Identify which cell holds the provided text, then report its (x, y) central coordinate. 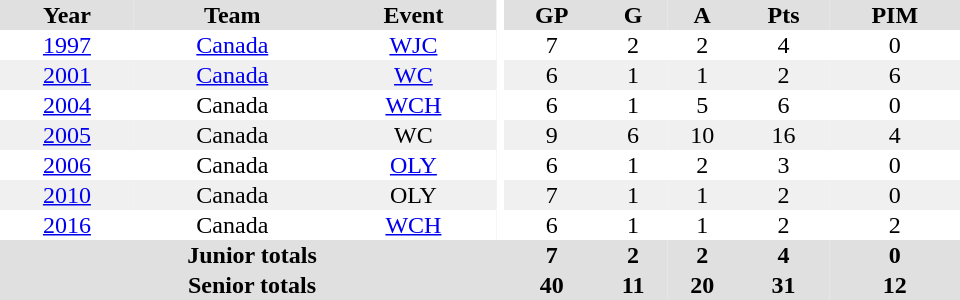
9 (552, 135)
PIM (895, 15)
2005 (67, 135)
16 (784, 135)
G (632, 15)
10 (702, 135)
Senior totals (252, 285)
31 (784, 285)
Pts (784, 15)
2004 (67, 105)
2006 (67, 165)
11 (632, 285)
2001 (67, 75)
5 (702, 105)
WJC (414, 45)
Junior totals (252, 255)
Team (232, 15)
2016 (67, 225)
40 (552, 285)
12 (895, 285)
A (702, 15)
1997 (67, 45)
3 (784, 165)
2010 (67, 195)
GP (552, 15)
Event (414, 15)
Year (67, 15)
20 (702, 285)
